Output the [X, Y] coordinate of the center of the cell containing the given text.  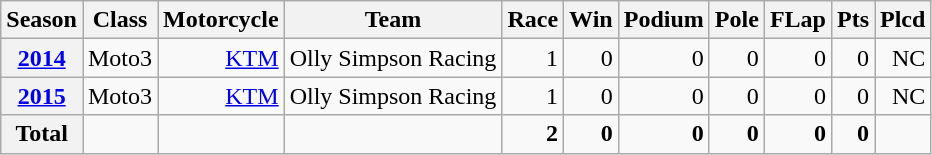
Class [120, 20]
Podium [664, 20]
Motorcycle [222, 20]
Race [533, 20]
Season [42, 20]
2014 [42, 58]
2015 [42, 96]
Team [393, 20]
Pts [852, 20]
Total [42, 134]
FLap [798, 20]
Plcd [902, 20]
2 [533, 134]
Pole [736, 20]
Win [592, 20]
